Output the (x, y) coordinate of the center of the cell containing the given text.  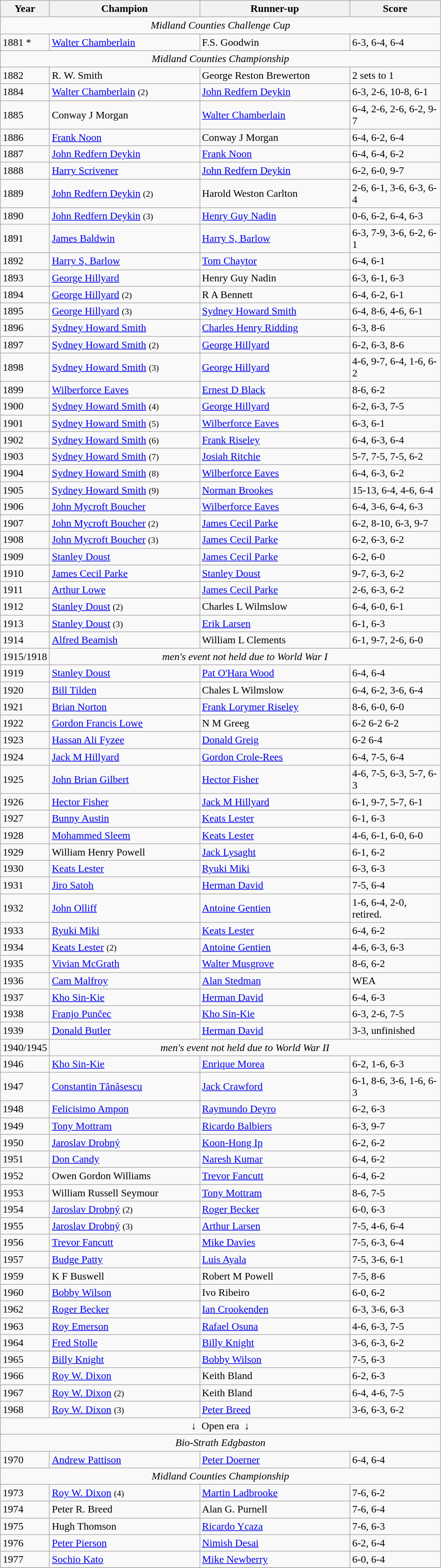
1967 (25, 1393)
1935 (25, 964)
1930 (25, 868)
1955 (25, 1226)
6-3, 7-9, 3-6, 6-2, 6-1 (395, 239)
1937 (25, 997)
George Hillyard (3) (124, 311)
1892 (25, 261)
F.S. Goodwin (275, 42)
1925 (25, 779)
James Baldwin (124, 239)
Mike Davies (275, 1243)
Chales L Wilmslow (275, 690)
1919 (25, 673)
Andrew Pattison (124, 1459)
↓ Open era ↓ (220, 1426)
1900 (25, 406)
1909 (25, 557)
1911 (25, 590)
8-6, 7-5 (395, 1192)
6-4, 6-3, 6-2 (395, 473)
6-2, 6-3, 7-5 (395, 406)
Sydney Howard Smith (2) (124, 344)
Roy W. Dixon (124, 1376)
6-4, 7-5, 6-4 (395, 756)
Vivian McGrath (124, 964)
1891 (25, 239)
Arthur Larsen (275, 1226)
Robert M Powell (275, 1276)
2 sets to 1 (395, 75)
1899 (25, 390)
1885 (25, 114)
1964 (25, 1343)
6-2, 6-2 (395, 1143)
Peter Pierson (124, 1543)
6-2, 6-0, 9-7 (395, 170)
Sydney Howard Smith (6) (124, 440)
2-6, 6-1, 3-6, 6-3, 6-4 (395, 193)
Mohammed Sleem (124, 835)
Erik Larsen (275, 623)
8-6, 6-0, 6-0 (395, 707)
6-4, 4-6, 7-5 (395, 1393)
1973 (25, 1493)
1963 (25, 1326)
Fred Stolle (124, 1343)
Pat O'Hara Wood (275, 673)
1933 (25, 930)
1923 (25, 740)
1-6, 6-4, 2-0, retired. (395, 908)
John Olliff (124, 908)
Ernest D Black (275, 390)
Stanley Doust (3) (124, 623)
Cam Malfroy (124, 981)
Alan Stedman (275, 981)
John Redfern Deykin (2) (124, 193)
Sydney Howard Smith (5) (124, 423)
Roy Emerson (124, 1326)
Alfred Beamish (124, 640)
1954 (25, 1209)
1902 (25, 440)
4-6, 6-3, 6-3 (395, 947)
6-4, 6-4, 6-2 (395, 154)
Norman Brookes (275, 490)
1968 (25, 1409)
Year (25, 8)
men's event not held due to World War II (245, 1047)
Brian Norton (124, 707)
6-2, 6-4 (395, 1543)
6-0, 6-3 (395, 1209)
Frank Lorymer Riseley (275, 707)
1952 (25, 1176)
Owen Gordon Williams (124, 1176)
6-1, 6-2 (395, 852)
Runner-up (275, 8)
1938 (25, 1014)
6-0, 6-4 (395, 1559)
WEA (395, 981)
Donald Butler (124, 1030)
William Henry Powell (124, 852)
1910 (25, 573)
6-3, 2-6, 7-5 (395, 1014)
1950 (25, 1143)
6-4, 3-6, 6-4, 6-3 (395, 506)
Tom Chaytor (275, 261)
6-4, 6-3 (395, 997)
Franjo Punčec (124, 1014)
Gordon Francis Lowe (124, 723)
1959 (25, 1276)
Gordon Crole-Rees (275, 756)
John Redfern Deykin (3) (124, 216)
1949 (25, 1126)
Martin Ladbrooke (275, 1493)
Charles L Wilmslow (275, 606)
1926 (25, 802)
John Mycroft Boucher (3) (124, 540)
Roy W. Dixon (4) (124, 1493)
Score (395, 8)
6-3, 6-1, 6-3 (395, 278)
William L Clements (275, 640)
1947 (25, 1087)
6-2 6-2 6-2 (395, 723)
1974 (25, 1509)
1951 (25, 1159)
Raymundo Deyro (275, 1109)
Bill Tilden (124, 690)
6-4, 6-2, 6-4 (395, 137)
6-2, 8-10, 6-3, 9-7 (395, 523)
Jack Crawford (275, 1087)
1932 (25, 908)
3-3, unfinished (395, 1030)
1977 (25, 1559)
1901 (25, 423)
1960 (25, 1292)
1898 (25, 367)
Jaroslav Drobný (2) (124, 1209)
1962 (25, 1309)
1884 (25, 92)
1957 (25, 1259)
1924 (25, 756)
7-5, 6-3 (395, 1359)
15-13, 6-4, 4-6, 6-4 (395, 490)
6-2, 6-3, 8-6 (395, 344)
Jaroslav Drobný (124, 1143)
6-4, 2-6, 2-6, 6-2, 9-7 (395, 114)
1939 (25, 1030)
6-4, 8-6, 4-6, 6-1 (395, 311)
1908 (25, 540)
Keats Lester (2) (124, 947)
6-3, 3-6, 6-3 (395, 1309)
Frank Riseley (275, 440)
1922 (25, 723)
6-4, 6-1 (395, 261)
Naresh Kumar (275, 1159)
1965 (25, 1359)
7-5, 3-6, 6-1 (395, 1259)
Stanley Doust (2) (124, 606)
Ivo Ribeiro (275, 1292)
6-2, 6-0 (395, 557)
6-3, 2-6, 10-8, 6-1 (395, 92)
Budge Patty (124, 1259)
1976 (25, 1543)
Roy W. Dixon (2) (124, 1393)
Walter Chamberlain (2) (124, 92)
1940/1945 (25, 1047)
Sydney Howard Smith (7) (124, 456)
R. W. Smith (124, 75)
Roy W. Dixon (3) (124, 1409)
1914 (25, 640)
K F Buswell (124, 1276)
Bunny Austin (124, 819)
1893 (25, 278)
1907 (25, 523)
Jiro Satoh (124, 885)
Walter Musgrove (275, 964)
0-6, 6-2, 6-4, 6-3 (395, 216)
Mike Newberry (275, 1559)
Harold Weston Carlton (275, 193)
R A Bennett (275, 295)
Constantin Tănăsescu (124, 1087)
1912 (25, 606)
6-3, 9-7 (395, 1126)
1928 (25, 835)
Sydney Howard Smith (4) (124, 406)
6-4, 6-2, 6-1 (395, 295)
1929 (25, 852)
1896 (25, 328)
1903 (25, 456)
Midland Counties Challenge Cup (220, 25)
1934 (25, 947)
1888 (25, 170)
6-2 6-4 (395, 740)
John Brian Gilbert (124, 779)
Peter Doerner (275, 1459)
Luis Ayala (275, 1259)
6-1, 9-7, 2-6, 6-0 (395, 640)
Alan G. Purnell (275, 1509)
1948 (25, 1109)
1946 (25, 1064)
1905 (25, 490)
1966 (25, 1376)
1886 (25, 137)
1956 (25, 1243)
6-3, 6-3 (395, 868)
7-5, 8-6 (395, 1276)
Donald Greig (275, 740)
1975 (25, 1526)
1915/1918 (25, 657)
Bio-Strath Edgbaston (220, 1443)
Ian Crookenden (275, 1309)
6-1, 9-7, 5-7, 6-1 (395, 802)
John Mycroft Boucher (2) (124, 523)
1897 (25, 344)
6-3, 8-6 (395, 328)
6-4, 6-0, 6-1 (395, 606)
4-6, 7-5, 6-3, 5-7, 6-3 (395, 779)
6-4, 6-3, 6-4 (395, 440)
1904 (25, 473)
6-4, 6-2, 3-6, 6-4 (395, 690)
4-6, 6-1, 6-0, 6-0 (395, 835)
4-6, 6-3, 7-5 (395, 1326)
Ricardo Balbiers (275, 1126)
7-6, 6-3 (395, 1526)
1894 (25, 295)
6-0, 6-2 (395, 1292)
John Mycroft Boucher (124, 506)
Jaroslav Drobný (3) (124, 1226)
6-2, 6-3, 6-2 (395, 540)
Hassan Ali Fyzee (124, 740)
Jack Lysaght (275, 852)
6-1, 8-6, 3-6, 1-6, 6-3 (395, 1087)
7-6, 6-4 (395, 1509)
Harry Scrivener (124, 170)
1970 (25, 1459)
7-6, 6-2 (395, 1493)
7-5, 6-3, 6-4 (395, 1243)
Champion (124, 8)
Peter Breed (275, 1409)
6-3, 6-1 (395, 423)
N M Greeg (275, 723)
George Hillyard (2) (124, 295)
6-2, 1-6, 6-3 (395, 1064)
Charles Henry Ridding (275, 328)
Hugh Thomson (124, 1526)
Arthur Lowe (124, 590)
William Russell Seymour (124, 1192)
1927 (25, 819)
4-6, 9-7, 6-4, 1-6, 6-2 (395, 367)
Koon-Hong Ip (275, 1143)
Rafael Osuna (275, 1326)
Peter R. Breed (124, 1509)
1881 * (25, 42)
9-7, 6-3, 6-2 (395, 573)
Sydney Howard Smith (8) (124, 473)
George Reston Brewerton (275, 75)
Nimish Desai (275, 1543)
1906 (25, 506)
Felicisimo Ampon (124, 1109)
1887 (25, 154)
1936 (25, 981)
2-6, 6-3, 6-2 (395, 590)
Sydney Howard Smith (9) (124, 490)
1921 (25, 707)
7-5, 4-6, 6-4 (395, 1226)
1882 (25, 75)
1890 (25, 216)
men's event not held due to World War I (245, 657)
1953 (25, 1192)
1913 (25, 623)
1931 (25, 885)
Josiah Ritchie (275, 456)
1889 (25, 193)
1895 (25, 311)
Don Candy (124, 1159)
1920 (25, 690)
7-5, 6-4 (395, 885)
Enrique Morea (275, 1064)
Sydney Howard Smith (3) (124, 367)
5-7, 7-5, 7-5, 6-2 (395, 456)
Sochio Kato (124, 1559)
Ricardo Ycaza (275, 1526)
6-3, 6-4, 6-4 (395, 42)
